From the cell containing the given text, extract its center point as [x, y] coordinate. 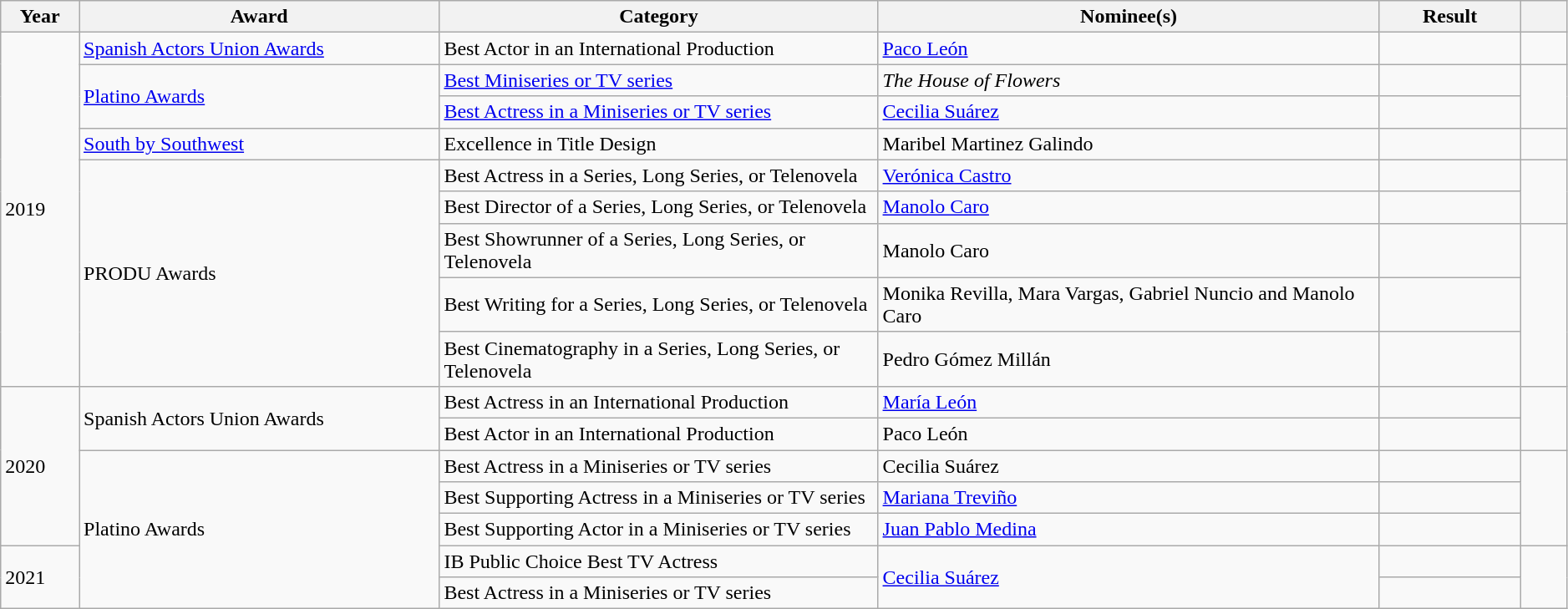
Nominee(s) [1129, 17]
Best Actress in an International Production [658, 402]
Best Miniseries or TV series [658, 80]
Best Writing for a Series, Long Series, or Telenovela [658, 304]
South by Southwest [259, 144]
Excellence in Title Design [658, 144]
Category [658, 17]
Best Showrunner of a Series, Long Series, or Telenovela [658, 251]
Best Cinematography in a Series, Long Series, or Telenovela [658, 359]
Pedro Gómez Millán [1129, 359]
Year [40, 17]
Best Actress in a Series, Long Series, or Telenovela [658, 175]
2019 [40, 210]
Maribel Martinez Galindo [1129, 144]
PRODU Awards [259, 272]
2020 [40, 465]
Award [259, 17]
Best Supporting Actor in a Miniseries or TV series [658, 530]
2021 [40, 577]
Monika Revilla, Mara Vargas, Gabriel Nuncio and Manolo Caro [1129, 304]
Juan Pablo Medina [1129, 530]
IB Public Choice Best TV Actress [658, 561]
Mariana Treviño [1129, 498]
Verónica Castro [1129, 175]
Best Supporting Actress in a Miniseries or TV series [658, 498]
Result [1450, 17]
Best Director of a Series, Long Series, or Telenovela [658, 207]
The House of Flowers [1129, 80]
María León [1129, 402]
